Determine the (X, Y) coordinate at the center of the cell enclosing the given text.  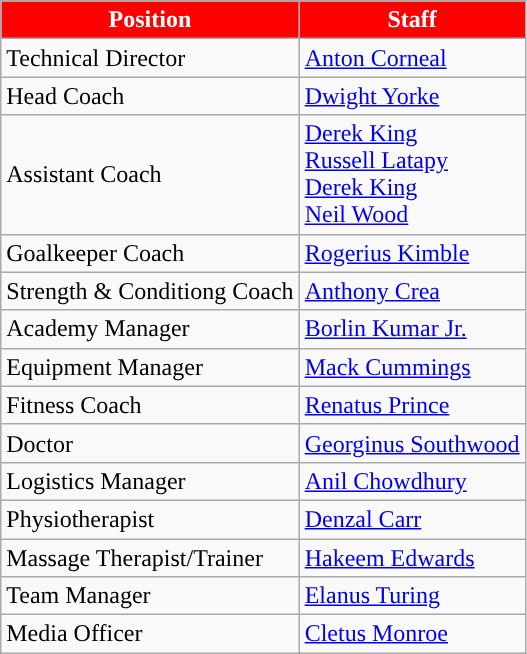
Physiotherapist (150, 519)
Media Officer (150, 634)
Anil Chowdhury (412, 481)
Dwight Yorke (412, 96)
Derek King Russell Latapy Derek King Neil Wood (412, 174)
Position (150, 20)
Strength & Conditiong Coach (150, 291)
Technical Director (150, 58)
Cletus Monroe (412, 634)
Renatus Prince (412, 405)
Borlin Kumar Jr. (412, 329)
Elanus Turing (412, 596)
Denzal Carr (412, 519)
Assistant Coach (150, 174)
Doctor (150, 443)
Anton Corneal (412, 58)
Team Manager (150, 596)
Mack Cummings (412, 367)
Fitness Coach (150, 405)
Anthony Crea (412, 291)
Staff (412, 20)
Logistics Manager (150, 481)
Equipment Manager (150, 367)
Head Coach (150, 96)
Massage Therapist/Trainer (150, 557)
Academy Manager (150, 329)
Rogerius Kimble (412, 253)
Goalkeeper Coach (150, 253)
Georginus Southwood (412, 443)
Hakeem Edwards (412, 557)
